Search for the cell housing the specified text and yield its [X, Y] center coordinate. 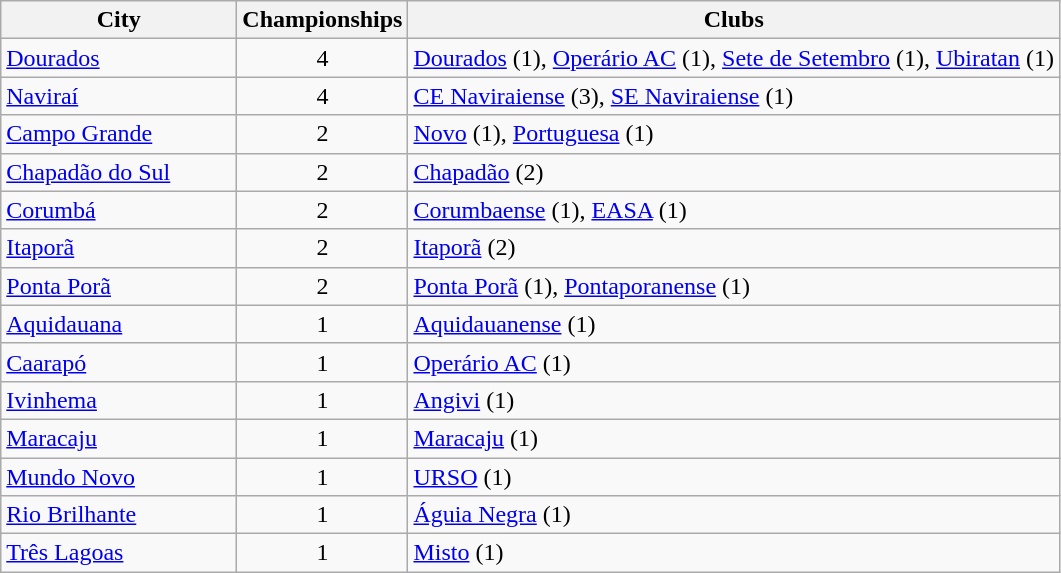
URSO (1) [734, 477]
Championships [322, 20]
Naviraí [119, 96]
Angivi (1) [734, 400]
Ponta Porã (1), Pontaporanense (1) [734, 286]
City [119, 20]
Caarapó [119, 362]
Campo Grande [119, 134]
Clubs [734, 20]
Itaporã [119, 248]
Novo (1), Portuguesa (1) [734, 134]
Mundo Novo [119, 477]
Corumbá [119, 210]
Águia Negra (1) [734, 515]
Dourados [119, 58]
Maracaju [119, 438]
Ponta Porã [119, 286]
Aquidauanense (1) [734, 324]
Três Lagoas [119, 553]
Misto (1) [734, 553]
Operário AC (1) [734, 362]
Chapadão (2) [734, 172]
Ivinhema [119, 400]
Corumbaense (1), EASA (1) [734, 210]
Aquidauana [119, 324]
Chapadão do Sul [119, 172]
Maracaju (1) [734, 438]
Itaporã (2) [734, 248]
CE Naviraiense (3), SE Naviraiense (1) [734, 96]
Dourados (1), Operário AC (1), Sete de Setembro (1), Ubiratan (1) [734, 58]
Rio Brilhante [119, 515]
